Find where the given text appears and provide that cell's center as (X, Y) coordinate. 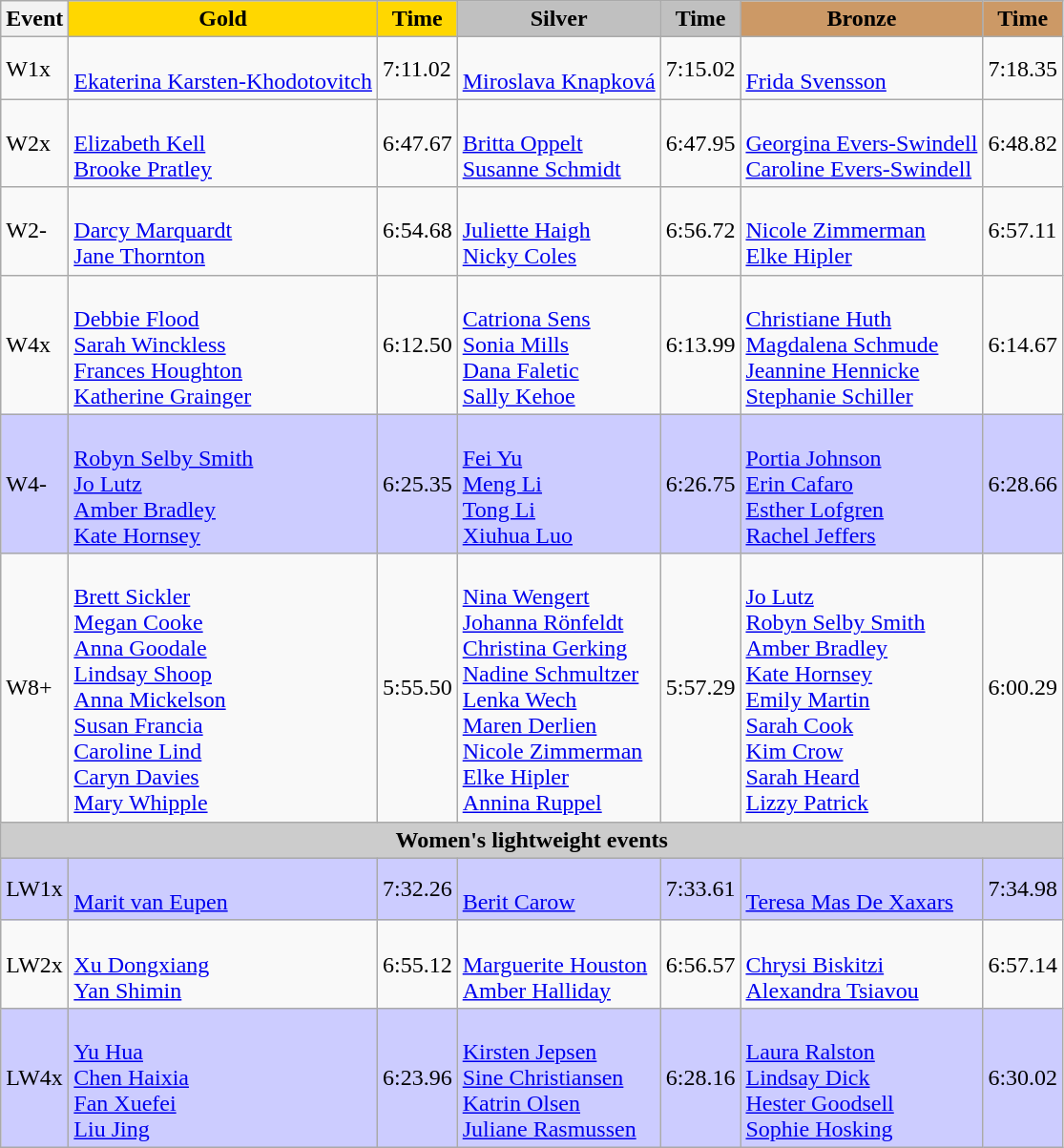
W4x (34, 344)
Elizabeth Kell Brooke Pratley (223, 143)
6:54.68 (417, 231)
7:18.35 (1023, 69)
7:33.61 (700, 889)
5:57.29 (700, 687)
6:56.57 (700, 964)
W4- (34, 484)
Event (34, 19)
Kirsten Jepsen Sine Christiansen Katrin Olsen Juliane Rasmussen (559, 1077)
Brett Sickler Megan Cooke Anna Goodale Lindsay Shoop Anna Mickelson Susan Francia Caroline Lind Caryn Davies Mary Whipple (223, 687)
Ekaterina Karsten-Khodotovitch (223, 69)
Silver (559, 19)
Jo Lutz Robyn Selby Smith Amber Bradley Kate Hornsey Emily Martin Sarah Cook Kim Crow Sarah Heard Lizzy Patrick (862, 687)
Gold (223, 19)
6:57.14 (1023, 964)
6:47.95 (700, 143)
6:00.29 (1023, 687)
Miroslava Knapková (559, 69)
W1x (34, 69)
Juliette Haigh Nicky Coles (559, 231)
Britta Oppelt Susanne Schmidt (559, 143)
6:12.50 (417, 344)
W2x (34, 143)
7:32.26 (417, 889)
Catriona Sens Sonia Mills Dana Faletic Sally Kehoe (559, 344)
Women's lightweight events (532, 840)
Darcy Marquardt Jane Thornton (223, 231)
W2- (34, 231)
Fei Yu Meng Li Tong Li Xiuhua Luo (559, 484)
Georgina Evers-Swindell Caroline Evers-Swindell (862, 143)
6:30.02 (1023, 1077)
Xu Dongxiang Yan Shimin (223, 964)
LW1x (34, 889)
7:11.02 (417, 69)
7:15.02 (700, 69)
Marit van Eupen (223, 889)
6:28.16 (700, 1077)
Marguerite Houston Amber Halliday (559, 964)
6:28.66 (1023, 484)
6:26.75 (700, 484)
5:55.50 (417, 687)
6:56.72 (700, 231)
Debbie Flood Sarah Winckless Frances Houghton Katherine Grainger (223, 344)
6:48.82 (1023, 143)
6:25.35 (417, 484)
Nina Wengert Johanna Rönfeldt Christina Gerking Nadine Schmultzer Lenka Wech Maren Derlien Nicole Zimmerman Elke Hipler Annina Ruppel (559, 687)
6:23.96 (417, 1077)
Portia Johnson Erin Cafaro Esther Lofgren Rachel Jeffers (862, 484)
Laura Ralston Lindsay Dick Hester Goodsell Sophie Hosking (862, 1077)
Nicole Zimmerman Elke Hipler (862, 231)
6:47.67 (417, 143)
Christiane Huth Magdalena Schmude Jeannine Hennicke Stephanie Schiller (862, 344)
LW2x (34, 964)
6:13.99 (700, 344)
Robyn Selby Smith Jo Lutz Amber Bradley Kate Hornsey (223, 484)
6:57.11 (1023, 231)
LW4x (34, 1077)
Bronze (862, 19)
W8+ (34, 687)
Chrysi Biskitzi Alexandra Tsiavou (862, 964)
Frida Svensson (862, 69)
6:55.12 (417, 964)
7:34.98 (1023, 889)
Yu Hua Chen Haixia Fan Xuefei Liu Jing (223, 1077)
Teresa Mas De Xaxars (862, 889)
6:14.67 (1023, 344)
Berit Carow (559, 889)
